Extract the (x, y) coordinate from the center of the cell holding the provided text.  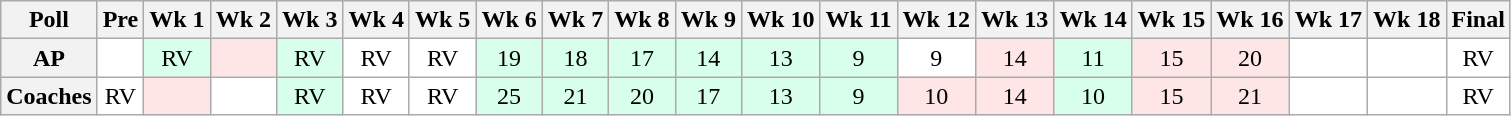
Wk 6 (509, 20)
Wk 8 (642, 20)
Wk 1 (177, 20)
Pre (120, 20)
18 (575, 58)
11 (1093, 58)
19 (509, 58)
Wk 2 (243, 20)
25 (509, 96)
Wk 4 (376, 20)
Wk 14 (1093, 20)
Wk 17 (1328, 20)
Wk 3 (310, 20)
Wk 13 (1014, 20)
Wk 5 (442, 20)
Wk 11 (858, 20)
Wk 16 (1250, 20)
Wk 10 (781, 20)
Coaches (49, 96)
Wk 7 (575, 20)
Wk 18 (1407, 20)
Wk 15 (1171, 20)
Wk 12 (936, 20)
Final (1478, 20)
Wk 9 (708, 20)
AP (49, 58)
Poll (49, 20)
